Locate the cell with the specified text and output its (x, y) center coordinate. 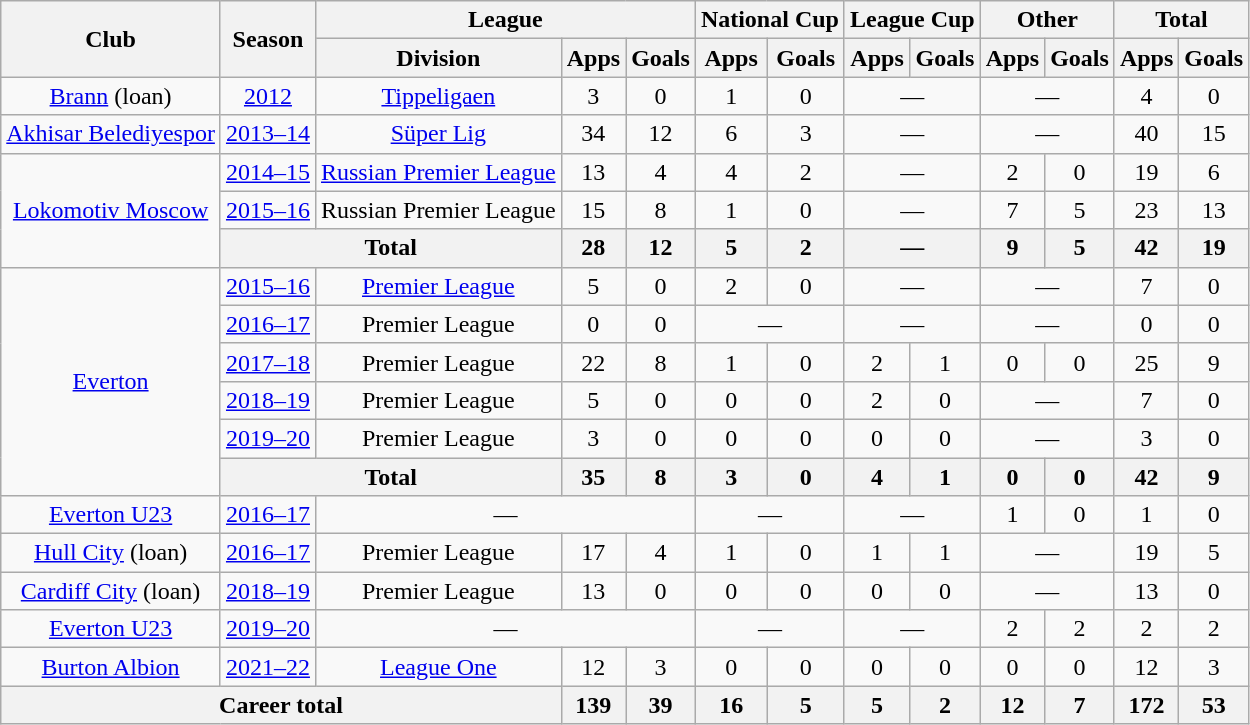
Tippeligaen (438, 96)
17 (593, 553)
22 (593, 362)
Süper Lig (438, 134)
Club (111, 39)
Brann (loan) (111, 96)
Other (1047, 20)
Cardiff City (loan) (111, 591)
National Cup (770, 20)
2013–14 (268, 134)
Hull City (loan) (111, 553)
34 (593, 134)
139 (593, 705)
Lokomotiv Moscow (111, 210)
172 (1146, 705)
35 (593, 477)
Akhisar Belediyespor (111, 134)
Career total (281, 705)
Season (268, 39)
2017–18 (268, 362)
28 (593, 248)
League (505, 20)
Everton (111, 381)
40 (1146, 134)
League One (438, 667)
23 (1146, 210)
League Cup (912, 20)
53 (1214, 705)
2014–15 (268, 172)
2012 (268, 96)
25 (1146, 362)
39 (661, 705)
16 (731, 705)
Division (438, 58)
Burton Albion (111, 667)
2021–22 (268, 667)
